Return the [x, y] coordinate for the center point of the cell that contains the specified text.  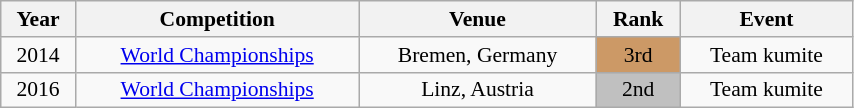
2014 [38, 55]
Linz, Austria [478, 90]
Competition [217, 19]
2nd [638, 90]
Event [766, 19]
Rank [638, 19]
3rd [638, 55]
Venue [478, 19]
Year [38, 19]
Bremen, Germany [478, 55]
2016 [38, 90]
